Return the (X, Y) coordinate for the center point of the cell that contains the specified text.  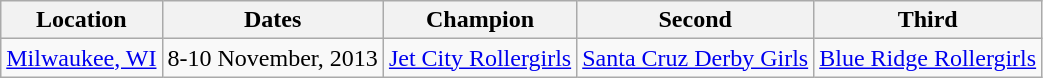
Santa Cruz Derby Girls (696, 58)
Second (696, 20)
Blue Ridge Rollergirls (928, 58)
Jet City Rollergirls (480, 58)
Champion (480, 20)
Milwaukee, WI (82, 58)
Dates (272, 20)
Location (82, 20)
8-10 November, 2013 (272, 58)
Third (928, 20)
